Pinpoint the cell where the given text exists, returning its [x, y] midpoint coordinate. 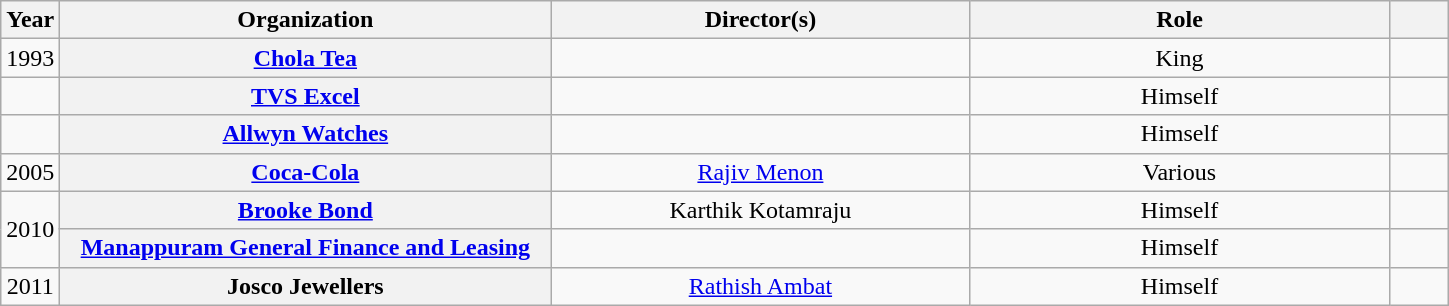
TVS Excel [306, 96]
Brooke Bond [306, 210]
Josco Jewellers [306, 286]
Coca-Cola [306, 172]
Rathish Ambat [760, 286]
Chola Tea [306, 58]
Karthik Kotamraju [760, 210]
Organization [306, 20]
Rajiv Menon [760, 172]
2011 [30, 286]
2005 [30, 172]
King [1180, 58]
Director(s) [760, 20]
Role [1180, 20]
Allwyn Watches [306, 134]
1993 [30, 58]
2010 [30, 229]
Year [30, 20]
Various [1180, 172]
Manappuram General Finance and Leasing [306, 248]
